Return the [X, Y] coordinate for the center point of the cell that contains the specified text.  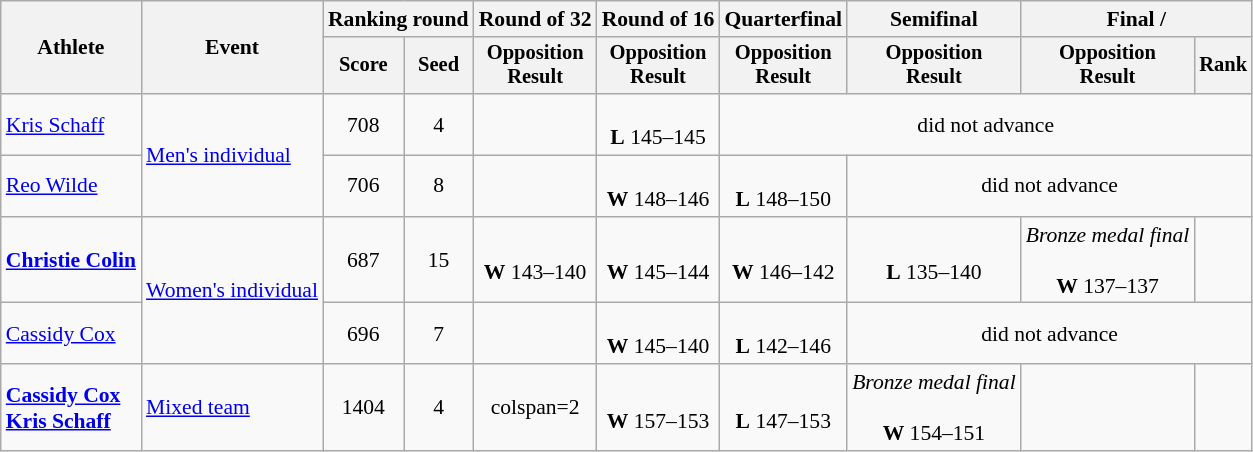
Reo Wilde [71, 186]
Quarterfinal [783, 19]
Christie Colin [71, 260]
Men's individual [232, 155]
W 145–144 [658, 260]
Women's individual [232, 291]
Score [364, 66]
8 [439, 186]
W 148–146 [658, 186]
L 145–145 [658, 124]
Mixed team [232, 408]
W 157–153 [658, 408]
708 [364, 124]
Rank [1223, 66]
706 [364, 186]
colspan=2 [536, 408]
1404 [364, 408]
W 143–140 [536, 260]
Cassidy Cox [71, 334]
W 146–142 [783, 260]
W 145–140 [658, 334]
Final / [1136, 19]
Athlete [71, 48]
L 142–146 [783, 334]
Round of 32 [536, 19]
Bronze medal finalW 137–137 [1108, 260]
Kris Schaff [71, 124]
687 [364, 260]
Cassidy CoxKris Schaff [71, 408]
Bronze medal finalW 154–151 [934, 408]
Semifinal [934, 19]
Round of 16 [658, 19]
696 [364, 334]
15 [439, 260]
7 [439, 334]
Event [232, 48]
Seed [439, 66]
L 147–153 [783, 408]
L 135–140 [934, 260]
Ranking round [398, 19]
L 148–150 [783, 186]
